Extract the (X, Y) coordinate from the center of the cell holding the provided text.  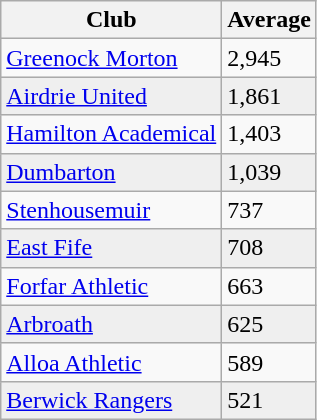
Arbroath (112, 324)
Greenock Morton (112, 58)
Hamilton Academical (112, 134)
Alloa Athletic (112, 362)
708 (270, 248)
663 (270, 286)
737 (270, 210)
1,403 (270, 134)
Dumbarton (112, 172)
Airdrie United (112, 96)
521 (270, 400)
1,039 (270, 172)
East Fife (112, 248)
Stenhousemuir (112, 210)
Berwick Rangers (112, 400)
Average (270, 20)
1,861 (270, 96)
625 (270, 324)
2,945 (270, 58)
589 (270, 362)
Club (112, 20)
Forfar Athletic (112, 286)
